For the text-containing cell, return its midpoint in [X, Y] coordinate format. 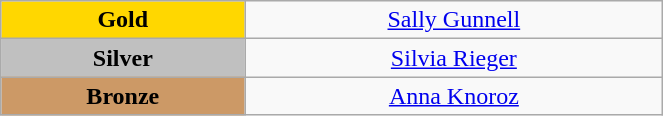
Sally Gunnell [454, 20]
Silvia Rieger [454, 58]
Silver [123, 58]
Bronze [123, 96]
Anna Knoroz [454, 96]
Gold [123, 20]
